Return [x, y] of the center of cell containing provided text 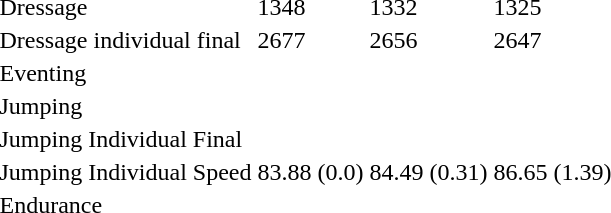
2656 [428, 40]
2677 [310, 40]
83.88 (0.0) [310, 172]
84.49 (0.31) [428, 172]
